Return the [X, Y] coordinate for the center point of the cell that contains the specified text.  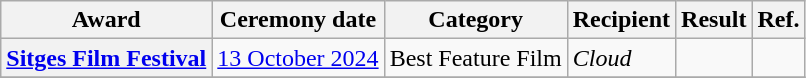
Category [476, 20]
Cloud [621, 58]
Award [106, 20]
Recipient [621, 20]
Sitges Film Festival [106, 58]
Best Feature Film [476, 58]
Ref. [778, 20]
Ceremony date [298, 20]
Result [714, 20]
13 October 2024 [298, 58]
